Output the (x, y) coordinate of the center of the cell containing the given text.  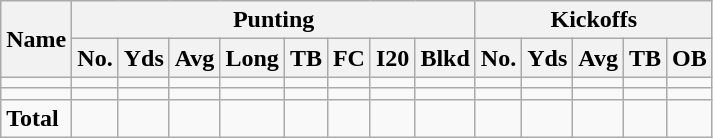
I20 (392, 58)
Blkd (445, 58)
Total (36, 118)
OB (690, 58)
Long (252, 58)
FC (348, 58)
Punting (274, 20)
Name (36, 39)
Kickoffs (594, 20)
